Output the (x, y) coordinate of the center of the cell containing the given text.  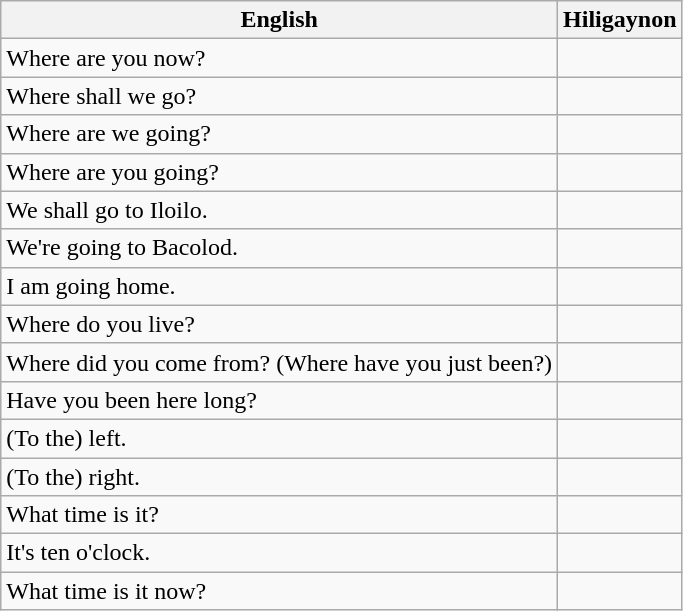
Where are we going? (280, 134)
Where are you going? (280, 172)
What time is it now? (280, 591)
English (280, 20)
Where shall we go? (280, 96)
Hiligaynon (620, 20)
I am going home. (280, 286)
(To the) left. (280, 438)
What time is it? (280, 515)
We shall go to Iloilo. (280, 210)
We're going to Bacolod. (280, 248)
Where are you now? (280, 58)
(To the) right. (280, 477)
Have you been here long? (280, 400)
It's ten o'clock. (280, 553)
Where do you live? (280, 324)
Where did you come from? (Where have you just been?) (280, 362)
